Identify which cell holds the provided text, then report its (x, y) central coordinate. 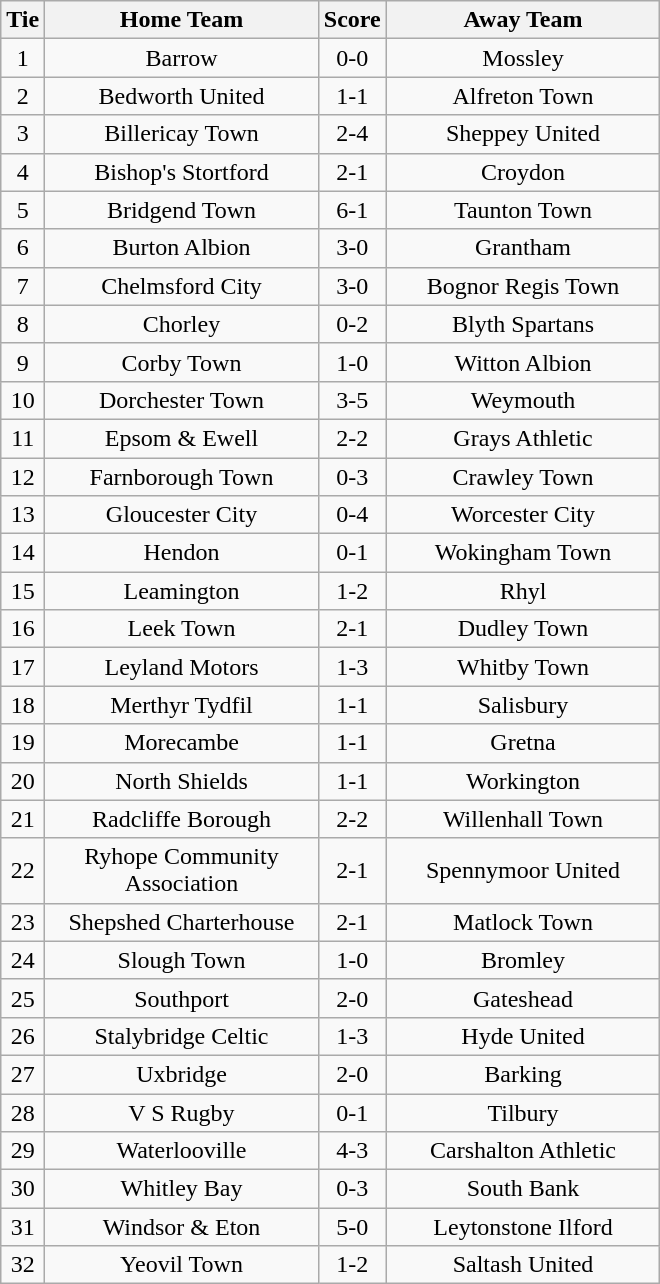
19 (23, 743)
Bishop's Stortford (182, 172)
Willenhall Town (523, 819)
5 (23, 210)
Epsom & Ewell (182, 438)
22 (23, 870)
Score (352, 20)
Barking (523, 1074)
Gloucester City (182, 515)
Salisbury (523, 705)
12 (23, 477)
Blyth Spartans (523, 324)
4-3 (352, 1151)
Leek Town (182, 629)
25 (23, 998)
17 (23, 667)
Bridgend Town (182, 210)
Gateshead (523, 998)
20 (23, 781)
2-4 (352, 134)
South Bank (523, 1189)
Leamington (182, 591)
Bedworth United (182, 96)
V S Rugby (182, 1113)
0-4 (352, 515)
14 (23, 553)
Weymouth (523, 400)
Ryhope Community Association (182, 870)
Bognor Regis Town (523, 286)
Crawley Town (523, 477)
21 (23, 819)
Morecambe (182, 743)
7 (23, 286)
29 (23, 1151)
6 (23, 248)
Tilbury (523, 1113)
Sheppey United (523, 134)
Corby Town (182, 362)
28 (23, 1113)
5-0 (352, 1227)
Away Team (523, 20)
Bromley (523, 960)
Home Team (182, 20)
Yeovil Town (182, 1265)
Merthyr Tydfil (182, 705)
Matlock Town (523, 922)
26 (23, 1036)
Burton Albion (182, 248)
3-5 (352, 400)
Tie (23, 20)
Mossley (523, 58)
Gretna (523, 743)
Barrow (182, 58)
North Shields (182, 781)
8 (23, 324)
24 (23, 960)
Croydon (523, 172)
Windsor & Eton (182, 1227)
Dudley Town (523, 629)
Grantham (523, 248)
Southport (182, 998)
Radcliffe Borough (182, 819)
Uxbridge (182, 1074)
Whitley Bay (182, 1189)
16 (23, 629)
Taunton Town (523, 210)
Grays Athletic (523, 438)
0-0 (352, 58)
0-2 (352, 324)
Worcester City (523, 515)
31 (23, 1227)
18 (23, 705)
Waterlooville (182, 1151)
3 (23, 134)
15 (23, 591)
Farnborough Town (182, 477)
Chorley (182, 324)
10 (23, 400)
32 (23, 1265)
Saltash United (523, 1265)
Slough Town (182, 960)
Stalybridge Celtic (182, 1036)
Chelmsford City (182, 286)
23 (23, 922)
Workington (523, 781)
Dorchester Town (182, 400)
11 (23, 438)
9 (23, 362)
Rhyl (523, 591)
Spennymoor United (523, 870)
Leytonstone Ilford (523, 1227)
2 (23, 96)
6-1 (352, 210)
Whitby Town (523, 667)
Hendon (182, 553)
Billericay Town (182, 134)
Alfreton Town (523, 96)
Hyde United (523, 1036)
Carshalton Athletic (523, 1151)
1 (23, 58)
13 (23, 515)
Shepshed Charterhouse (182, 922)
Witton Albion (523, 362)
30 (23, 1189)
Wokingham Town (523, 553)
4 (23, 172)
Leyland Motors (182, 667)
27 (23, 1074)
